From the cell containing the given text, extract its center point as (x, y) coordinate. 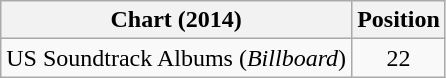
Chart (2014) (176, 20)
US Soundtrack Albums (Billboard) (176, 58)
22 (399, 58)
Position (399, 20)
